Output the (X, Y) coordinate of the center of the cell containing the given text.  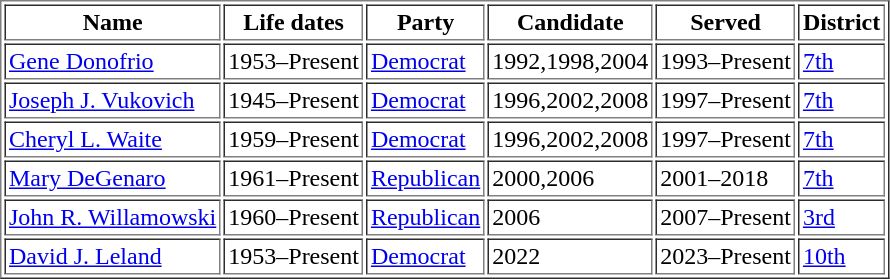
1945–Present (294, 100)
3rd (841, 218)
1992,1998,2004 (570, 62)
District (841, 22)
John R. Willamowski (112, 218)
Joseph J. Vukovich (112, 100)
1961–Present (294, 178)
1993–Present (726, 62)
2006 (570, 218)
10th (841, 256)
Name (112, 22)
1960–Present (294, 218)
Served (726, 22)
Mary DeGenaro (112, 178)
Candidate (570, 22)
Cheryl L. Waite (112, 140)
2023–Present (726, 256)
Party (425, 22)
David J. Leland (112, 256)
2007–Present (726, 218)
2000,2006 (570, 178)
1959–Present (294, 140)
2022 (570, 256)
Gene Donofrio (112, 62)
Life dates (294, 22)
2001–2018 (726, 178)
